Detect which cell encompasses the target text, then output its [X, Y] center coordinate. 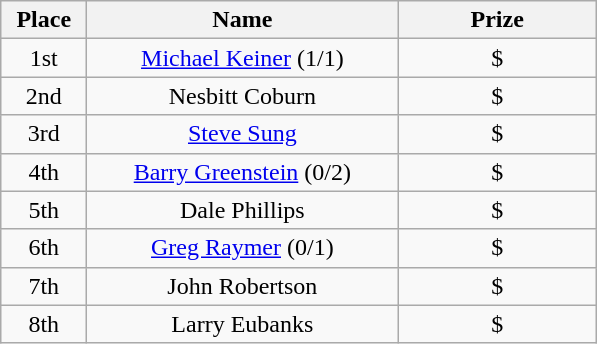
7th [44, 286]
Prize [498, 20]
4th [44, 172]
5th [44, 210]
Larry Eubanks [242, 324]
Michael Keiner (1/1) [242, 58]
Greg Raymer (0/1) [242, 248]
Dale Phillips [242, 210]
3rd [44, 134]
2nd [44, 96]
John Robertson [242, 286]
Steve Sung [242, 134]
Name [242, 20]
Barry Greenstein (0/2) [242, 172]
Nesbitt Coburn [242, 96]
6th [44, 248]
1st [44, 58]
Place [44, 20]
8th [44, 324]
